Search for the cell housing the specified text and yield its [X, Y] center coordinate. 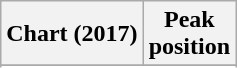
Chart (2017) [72, 34]
Peakposition [189, 34]
